Capture the cell that displays the provided text and extract its (x, y) central coordinate. 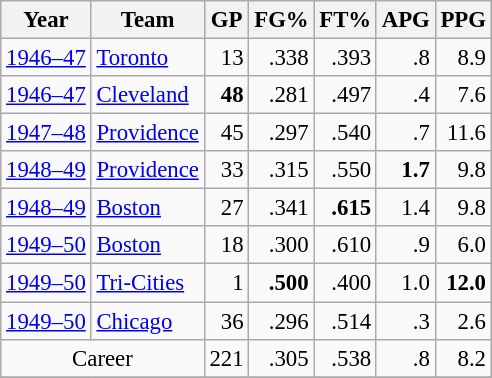
.315 (282, 170)
.393 (346, 58)
.305 (282, 358)
33 (226, 170)
.610 (346, 245)
36 (226, 321)
APG (406, 20)
FT% (346, 20)
13 (226, 58)
.3 (406, 321)
Cleveland (148, 95)
FG% (282, 20)
Chicago (148, 321)
18 (226, 245)
.615 (346, 208)
.300 (282, 245)
1.0 (406, 283)
.341 (282, 208)
Team (148, 20)
27 (226, 208)
11.6 (463, 133)
45 (226, 133)
48 (226, 95)
7.6 (463, 95)
GP (226, 20)
Tri-Cities (148, 283)
.338 (282, 58)
221 (226, 358)
.281 (282, 95)
.296 (282, 321)
.538 (346, 358)
.497 (346, 95)
1.4 (406, 208)
Year (46, 20)
.514 (346, 321)
.540 (346, 133)
.550 (346, 170)
.500 (282, 283)
.7 (406, 133)
Toronto (148, 58)
.297 (282, 133)
.4 (406, 95)
8.9 (463, 58)
.400 (346, 283)
6.0 (463, 245)
1.7 (406, 170)
1947–48 (46, 133)
.9 (406, 245)
1 (226, 283)
PPG (463, 20)
Career (102, 358)
8.2 (463, 358)
12.0 (463, 283)
2.6 (463, 321)
